Find where the given text appears and provide that cell's center as [x, y] coordinate. 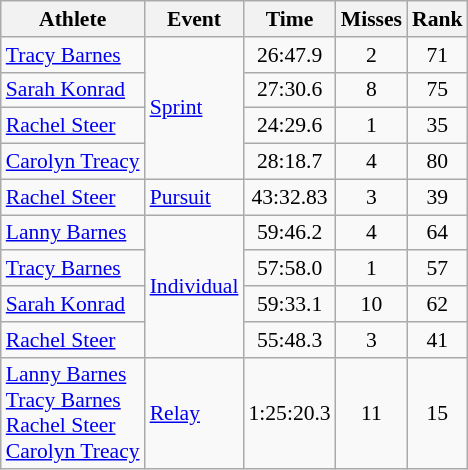
15 [438, 413]
59:46.2 [289, 233]
11 [372, 413]
Event [194, 19]
41 [438, 340]
Misses [372, 19]
27:30.6 [289, 90]
55:48.3 [289, 340]
28:18.7 [289, 162]
39 [438, 197]
1:25:20.3 [289, 413]
75 [438, 90]
Lanny BarnesTracy BarnesRachel SteerCarolyn Treacy [73, 413]
Athlete [73, 19]
24:29.6 [289, 126]
Carolyn Treacy [73, 162]
64 [438, 233]
57:58.0 [289, 269]
59:33.1 [289, 304]
Lanny Barnes [73, 233]
80 [438, 162]
35 [438, 126]
43:32.83 [289, 197]
10 [372, 304]
26:47.9 [289, 55]
62 [438, 304]
Time [289, 19]
2 [372, 55]
Pursuit [194, 197]
Individual [194, 286]
Relay [194, 413]
Rank [438, 19]
8 [372, 90]
Sprint [194, 108]
57 [438, 269]
71 [438, 55]
